Identify which cell holds the provided text, then report its (X, Y) central coordinate. 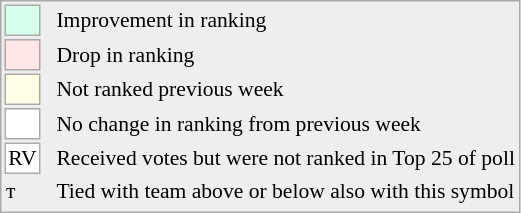
Received votes but were not ranked in Top 25 of poll (286, 158)
No change in ranking from previous week (286, 124)
Drop in ranking (286, 55)
т (22, 191)
Not ranked previous week (286, 90)
Improvement in ranking (286, 20)
RV (22, 158)
Tied with team above or below also with this symbol (286, 191)
